Locate the cell with the specified text and output its [x, y] center coordinate. 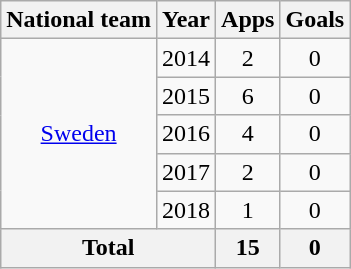
2016 [186, 134]
Year [186, 20]
Apps [248, 20]
Goals [315, 20]
6 [248, 96]
15 [248, 248]
2015 [186, 96]
National team [79, 20]
2017 [186, 172]
2018 [186, 210]
2014 [186, 58]
Sweden [79, 134]
1 [248, 210]
4 [248, 134]
Total [108, 248]
